Return [x, y] of the center of cell containing provided text 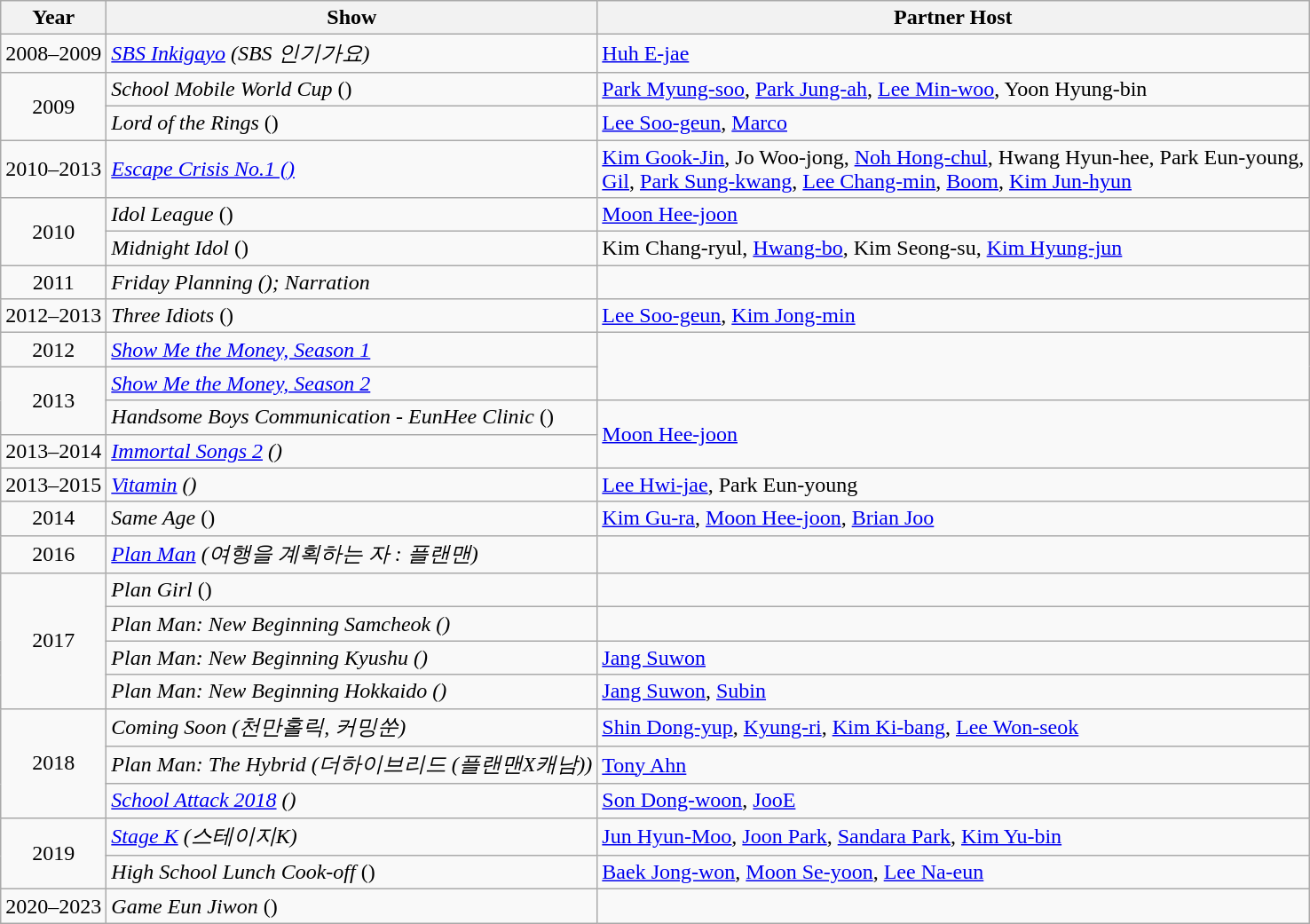
2020–2023 [53, 906]
Friday Planning (); Narration [351, 282]
2012 [53, 350]
Lee Soo-geun, Kim Jong-min [953, 316]
2019 [53, 854]
Handsome Boys Communication - EunHee Clinic () [351, 417]
2018 [53, 763]
Year [53, 18]
Kim Chang-ryul, Hwang-bo, Kim Seong-su, Kim Hyung-jun [953, 249]
Plan Man: New Beginning Kyushu () [351, 658]
Shin Dong-yup, Kyung-ri, Kim Ki-bang, Lee Won-seok [953, 728]
Plan Man (여행을 계획하는 자 : 플랜맨) [351, 554]
Lord of the Rings () [351, 122]
Plan Man: The Hybrid (더하이브리드 (플랜맨X캐남)) [351, 765]
Tony Ahn [953, 765]
Baek Jong-won, Moon Se-yoon, Lee Na-eun [953, 873]
Kim Gook-Jin, Jo Woo-jong, Noh Hong-chul, Hwang Hyun-hee, Park Eun-young,Gil, Park Sung-kwang, Lee Chang-min, Boom, Kim Jun-hyun [953, 169]
2008–2009 [53, 53]
Son Dong-woon, JooE [953, 801]
School Attack 2018 () [351, 801]
Plan Girl () [351, 590]
High School Lunch Cook-off () [351, 873]
2013–2015 [53, 485]
2013 [53, 400]
2011 [53, 282]
School Mobile World Cup () [351, 89]
Midnight Idol () [351, 249]
2009 [53, 106]
Jang Suwon, Subin [953, 691]
Huh E-jae [953, 53]
Lee Hwi-jae, Park Eun-young [953, 485]
Park Myung-soo, Park Jung-ah, Lee Min-woo, Yoon Hyung-bin [953, 89]
2010 [53, 232]
Jun Hyun-Moo, Joon Park, Sandara Park, Kim Yu-bin [953, 836]
Partner Host [953, 18]
Three Idiots () [351, 316]
SBS Inkigayo (SBS 인기가요) [351, 53]
Kim Gu-ra, Moon Hee-joon, Brian Joo [953, 518]
2010–2013 [53, 169]
Show Me the Money, Season 2 [351, 383]
Show [351, 18]
Immortal Songs 2 () [351, 451]
2012–2013 [53, 316]
Game Eun Jiwon () [351, 906]
Vitamin () [351, 485]
Same Age () [351, 518]
Show Me the Money, Season 1 [351, 350]
Stage K (스테이지K) [351, 836]
Plan Man: New Beginning Samcheok () [351, 624]
2016 [53, 554]
Jang Suwon [953, 658]
2014 [53, 518]
Escape Crisis No.1 () [351, 169]
2013–2014 [53, 451]
2017 [53, 641]
Lee Soo-geun, Marco [953, 122]
Idol League () [351, 215]
Plan Man: New Beginning Hokkaido () [351, 691]
Coming Soon (천만홀릭, 커밍쑨) [351, 728]
